Provide the [X, Y] coordinate of the cell's center where the given text is located.  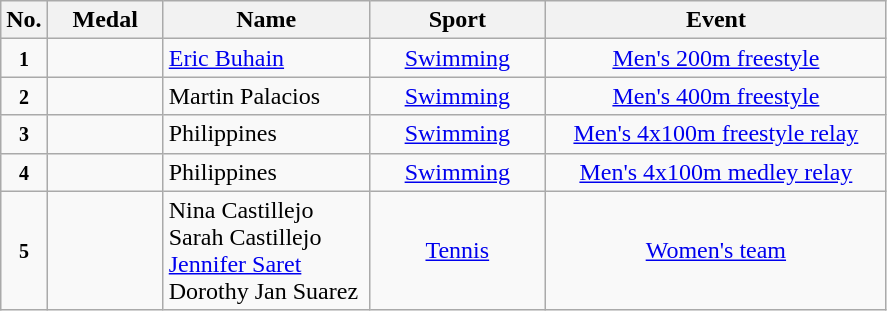
Men's 400m freestyle [716, 96]
Men's 4x100m medley relay [716, 172]
Name [266, 20]
3 [24, 134]
Event [716, 20]
Nina CastillejoSarah CastillejoJennifer SaretDorothy Jan Suarez [266, 250]
Medal [105, 20]
2 [24, 96]
Eric Buhain [266, 58]
1 [24, 58]
5 [24, 250]
Men's 200m freestyle [716, 58]
Sport [457, 20]
Martin Palacios [266, 96]
Women's team [716, 250]
Tennis [457, 250]
Men's 4x100m freestyle relay [716, 134]
4 [24, 172]
No. [24, 20]
